Identify which cell holds the provided text, then report its [x, y] central coordinate. 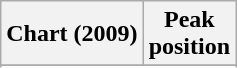
Peakposition [189, 34]
Chart (2009) [72, 34]
